Search for the cell housing the specified text and yield its [x, y] center coordinate. 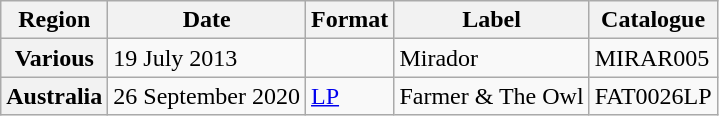
LP [350, 96]
19 July 2013 [207, 58]
Various [54, 58]
FAT0026LP [653, 96]
Format [350, 20]
Label [492, 20]
Date [207, 20]
Farmer & The Owl [492, 96]
MIRAR005 [653, 58]
Mirador [492, 58]
Region [54, 20]
Australia [54, 96]
26 September 2020 [207, 96]
Catalogue [653, 20]
